Return the [x, y] coordinate for the center point of the cell that contains the specified text.  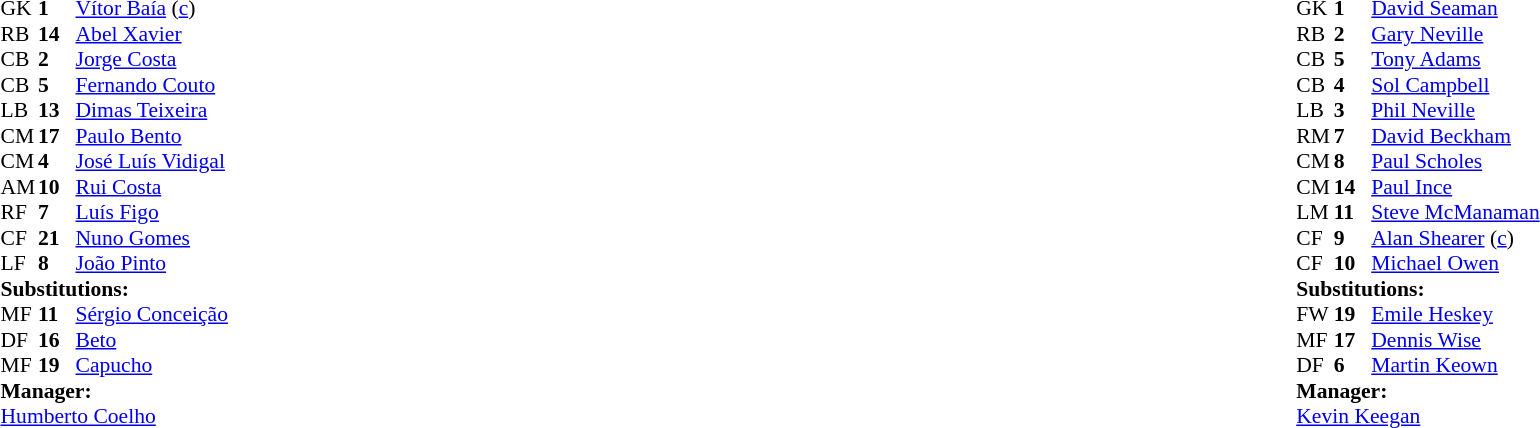
FW [1315, 315]
Luís Figo [152, 213]
9 [1353, 238]
Paul Ince [1455, 187]
Dimas Teixeira [152, 111]
Fernando Couto [152, 85]
Dennis Wise [1455, 340]
David Beckham [1455, 136]
Paul Scholes [1455, 161]
Tony Adams [1455, 59]
Sérgio Conceição [152, 315]
João Pinto [152, 263]
LM [1315, 213]
Alan Shearer (c) [1455, 238]
6 [1353, 365]
AM [19, 187]
13 [57, 111]
Sol Campbell [1455, 85]
José Luís Vidigal [152, 161]
16 [57, 340]
Capucho [152, 365]
Beto [152, 340]
Abel Xavier [152, 34]
21 [57, 238]
Steve McManaman [1455, 213]
RF [19, 213]
Nuno Gomes [152, 238]
RM [1315, 136]
Gary Neville [1455, 34]
Paulo Bento [152, 136]
LF [19, 263]
Jorge Costa [152, 59]
Michael Owen [1455, 263]
Rui Costa [152, 187]
3 [1353, 111]
Emile Heskey [1455, 315]
Martin Keown [1455, 365]
Phil Neville [1455, 111]
